Detect which cell encompasses the target text, then output its (x, y) center coordinate. 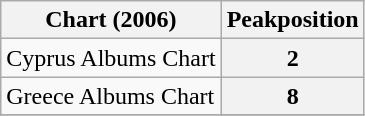
Cyprus Albums Chart (111, 58)
Peakposition (292, 20)
2 (292, 58)
8 (292, 96)
Chart (2006) (111, 20)
Greece Albums Chart (111, 96)
